For the text-containing cell, return its midpoint in [x, y] coordinate format. 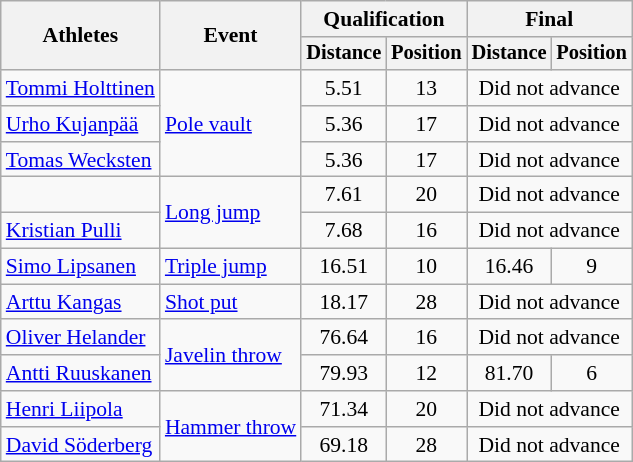
Simo Lipsanen [80, 267]
Kristian Pulli [80, 231]
Javelin throw [230, 356]
16.51 [344, 267]
Triple jump [230, 267]
76.64 [344, 338]
16.46 [510, 267]
5.51 [344, 88]
10 [426, 267]
12 [426, 373]
Athletes [80, 36]
9 [591, 267]
7.68 [344, 231]
Qualification [384, 19]
Long jump [230, 212]
71.34 [344, 409]
81.70 [510, 373]
28 [426, 302]
Pole vault [230, 124]
Hammer throw [230, 426]
79.93 [344, 373]
Event [230, 36]
Arttu Kangas [80, 302]
13 [426, 88]
Shot put [230, 302]
18.17 [344, 302]
Final [550, 19]
Urho Kujanpää [80, 124]
Oliver Helander [80, 338]
7.61 [344, 195]
Tomas Wecksten [80, 160]
Antti Ruuskanen [80, 373]
6 [591, 373]
Henri Liipola [80, 409]
Tommi Holttinen [80, 88]
